Detect which cell encompasses the target text, then output its (X, Y) center coordinate. 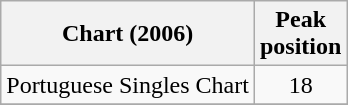
18 (300, 85)
Chart (2006) (128, 34)
Peakposition (300, 34)
Portuguese Singles Chart (128, 85)
